From the cell containing the given text, extract its center point as (x, y) coordinate. 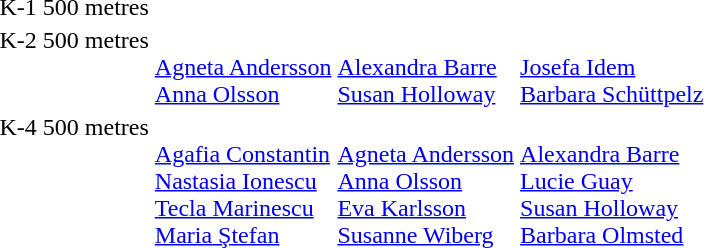
Agneta Andersson Anna Olsson (243, 67)
Alexandra Barre Susan Holloway (426, 67)
